Capture the cell that displays the provided text and extract its [x, y] central coordinate. 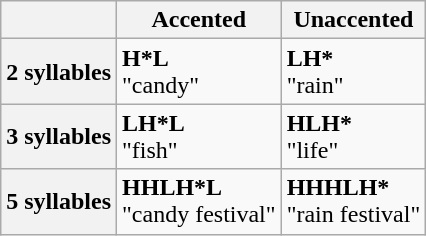
LH*L "fish" [200, 136]
Accented [200, 20]
H*L "candy" [200, 72]
Unaccented [354, 20]
2 syllables [59, 72]
3 syllables [59, 136]
HHHLH* "rain festival" [354, 202]
HHLH*L "candy festival" [200, 202]
LH* "rain" [354, 72]
5 syllables [59, 202]
HLH* "life" [354, 136]
